Determine the (x, y) coordinate at the center of the cell enclosing the given text.  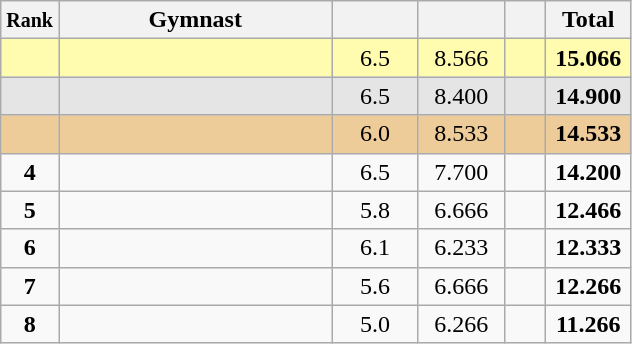
6.233 (461, 248)
14.900 (588, 96)
6.266 (461, 324)
15.066 (588, 58)
5 (30, 210)
12.266 (588, 286)
6.1 (375, 248)
5.8 (375, 210)
4 (30, 172)
8.400 (461, 96)
12.333 (588, 248)
5.6 (375, 286)
7.700 (461, 172)
12.466 (588, 210)
11.266 (588, 324)
8.566 (461, 58)
8.533 (461, 134)
5.0 (375, 324)
Gymnast (195, 20)
Total (588, 20)
8 (30, 324)
14.533 (588, 134)
7 (30, 286)
6 (30, 248)
6.0 (375, 134)
Rank (30, 20)
14.200 (588, 172)
